Provide the [x, y] coordinate of the cell's center where the given text is located.  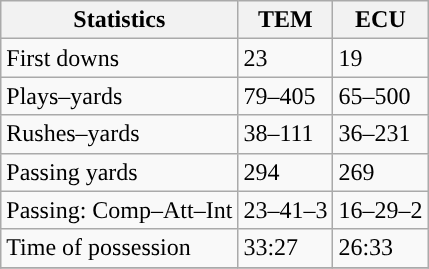
Time of possession [120, 248]
16–29–2 [380, 210]
269 [380, 172]
23–41–3 [286, 210]
79–405 [286, 96]
Plays–yards [120, 96]
TEM [286, 20]
Rushes–yards [120, 134]
First downs [120, 58]
Statistics [120, 20]
23 [286, 58]
33:27 [286, 248]
38–111 [286, 134]
26:33 [380, 248]
36–231 [380, 134]
19 [380, 58]
Passing: Comp–Att–Int [120, 210]
65–500 [380, 96]
ECU [380, 20]
294 [286, 172]
Passing yards [120, 172]
